Return (x, y) of the center of cell containing provided text 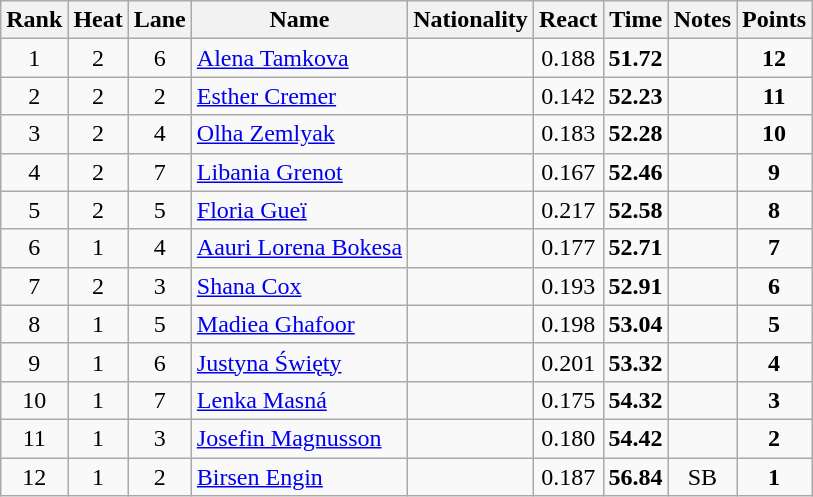
Nationality (471, 20)
52.28 (636, 134)
Lane (160, 20)
Points (774, 20)
SB (702, 477)
Notes (702, 20)
53.32 (636, 362)
Olha Zemlyak (299, 134)
Floria Gueï (299, 210)
53.04 (636, 324)
React (568, 20)
52.91 (636, 286)
Libania Grenot (299, 172)
54.32 (636, 400)
0.177 (568, 248)
52.46 (636, 172)
0.217 (568, 210)
52.23 (636, 96)
0.167 (568, 172)
Name (299, 20)
Rank (34, 20)
Lenka Masná (299, 400)
0.183 (568, 134)
Madiea Ghafoor (299, 324)
0.193 (568, 286)
0.187 (568, 477)
Shana Cox (299, 286)
52.71 (636, 248)
Josefin Magnusson (299, 438)
Esther Cremer (299, 96)
56.84 (636, 477)
54.42 (636, 438)
Time (636, 20)
0.180 (568, 438)
Heat (98, 20)
Aauri Lorena Bokesa (299, 248)
0.188 (568, 58)
52.58 (636, 210)
51.72 (636, 58)
0.198 (568, 324)
0.201 (568, 362)
Justyna Święty (299, 362)
Alena Tamkova (299, 58)
0.175 (568, 400)
0.142 (568, 96)
Birsen Engin (299, 477)
